Identify which cell holds the provided text, then report its [X, Y] central coordinate. 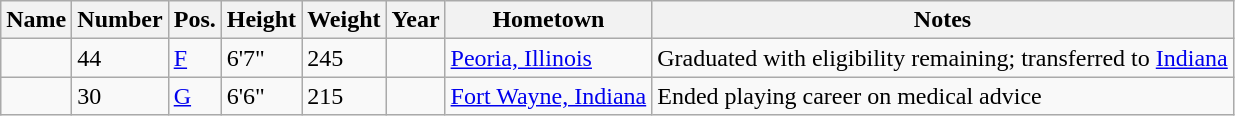
6'7" [261, 58]
Height [261, 20]
Name [36, 20]
Pos. [194, 20]
Peoria, Illinois [548, 58]
30 [120, 96]
Ended playing career on medical advice [943, 96]
Number [120, 20]
44 [120, 58]
6'6" [261, 96]
Hometown [548, 20]
F [194, 58]
Fort Wayne, Indiana [548, 96]
Notes [943, 20]
215 [344, 96]
Year [416, 20]
G [194, 96]
Weight [344, 20]
245 [344, 58]
Graduated with eligibility remaining; transferred to Indiana [943, 58]
